Extract the [X, Y] coordinate from the center of the cell holding the provided text.  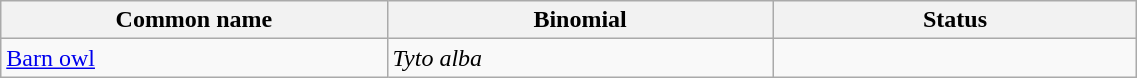
Binomial [580, 20]
Barn owl [194, 58]
Tyto alba [580, 58]
Status [955, 20]
Common name [194, 20]
